Locate the cell with the specified text and output its (x, y) center coordinate. 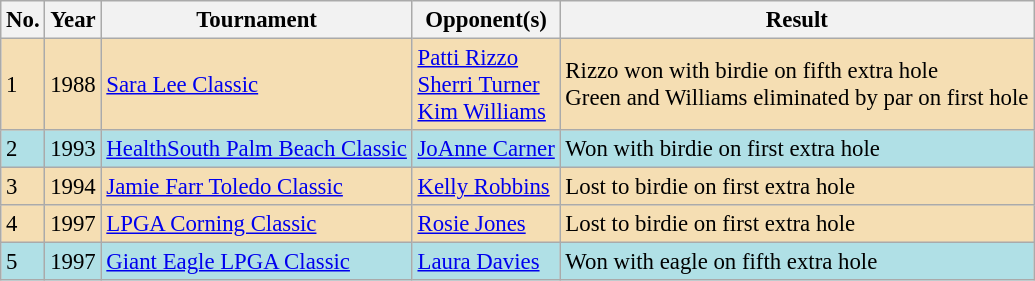
3 (23, 187)
1988 (73, 85)
4 (23, 224)
Won with eagle on fifth extra hole (797, 262)
1994 (73, 187)
1 (23, 85)
Year (73, 20)
Patti Rizzo Sherri Turner Kim Williams (486, 85)
Tournament (256, 20)
Rizzo won with birdie on fifth extra holeGreen and Williams eliminated by par on first hole (797, 85)
Result (797, 20)
Giant Eagle LPGA Classic (256, 262)
HealthSouth Palm Beach Classic (256, 149)
Kelly Robbins (486, 187)
5 (23, 262)
LPGA Corning Classic (256, 224)
2 (23, 149)
1993 (73, 149)
Laura Davies (486, 262)
Rosie Jones (486, 224)
Sara Lee Classic (256, 85)
No. (23, 20)
Opponent(s) (486, 20)
Won with birdie on first extra hole (797, 149)
JoAnne Carner (486, 149)
Jamie Farr Toledo Classic (256, 187)
